For the text-containing cell, return its midpoint in (X, Y) coordinate format. 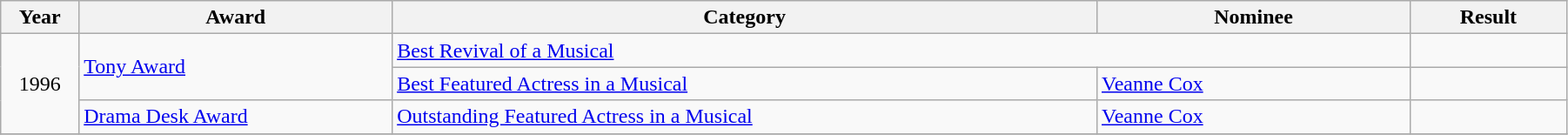
Award (236, 17)
Tony Award (236, 67)
1996 (40, 84)
Category (745, 17)
Result (1488, 17)
Best Featured Actress in a Musical (745, 84)
Drama Desk Award (236, 117)
Outstanding Featured Actress in a Musical (745, 117)
Year (40, 17)
Best Revival of a Musical (901, 51)
Nominee (1254, 17)
